Return the [X, Y] coordinate for the center point of the cell that contains the specified text.  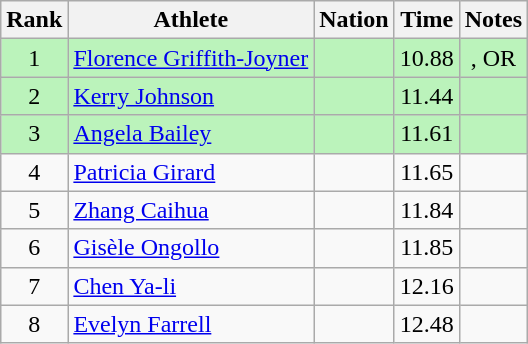
11.84 [426, 210]
Patricia Girard [191, 172]
Florence Griffith-Joyner [191, 58]
Kerry Johnson [191, 96]
10.88 [426, 58]
Evelyn Farrell [191, 324]
Chen Ya-li [191, 286]
4 [34, 172]
Time [426, 20]
12.16 [426, 286]
6 [34, 248]
12.48 [426, 324]
Notes [493, 20]
Gisèle Ongollo [191, 248]
11.65 [426, 172]
Athlete [191, 20]
1 [34, 58]
Zhang Caihua [191, 210]
3 [34, 134]
, OR [493, 58]
5 [34, 210]
2 [34, 96]
Nation [354, 20]
11.61 [426, 134]
Angela Bailey [191, 134]
8 [34, 324]
7 [34, 286]
11.85 [426, 248]
Rank [34, 20]
11.44 [426, 96]
